Find where the given text appears and provide that cell's center as [x, y] coordinate. 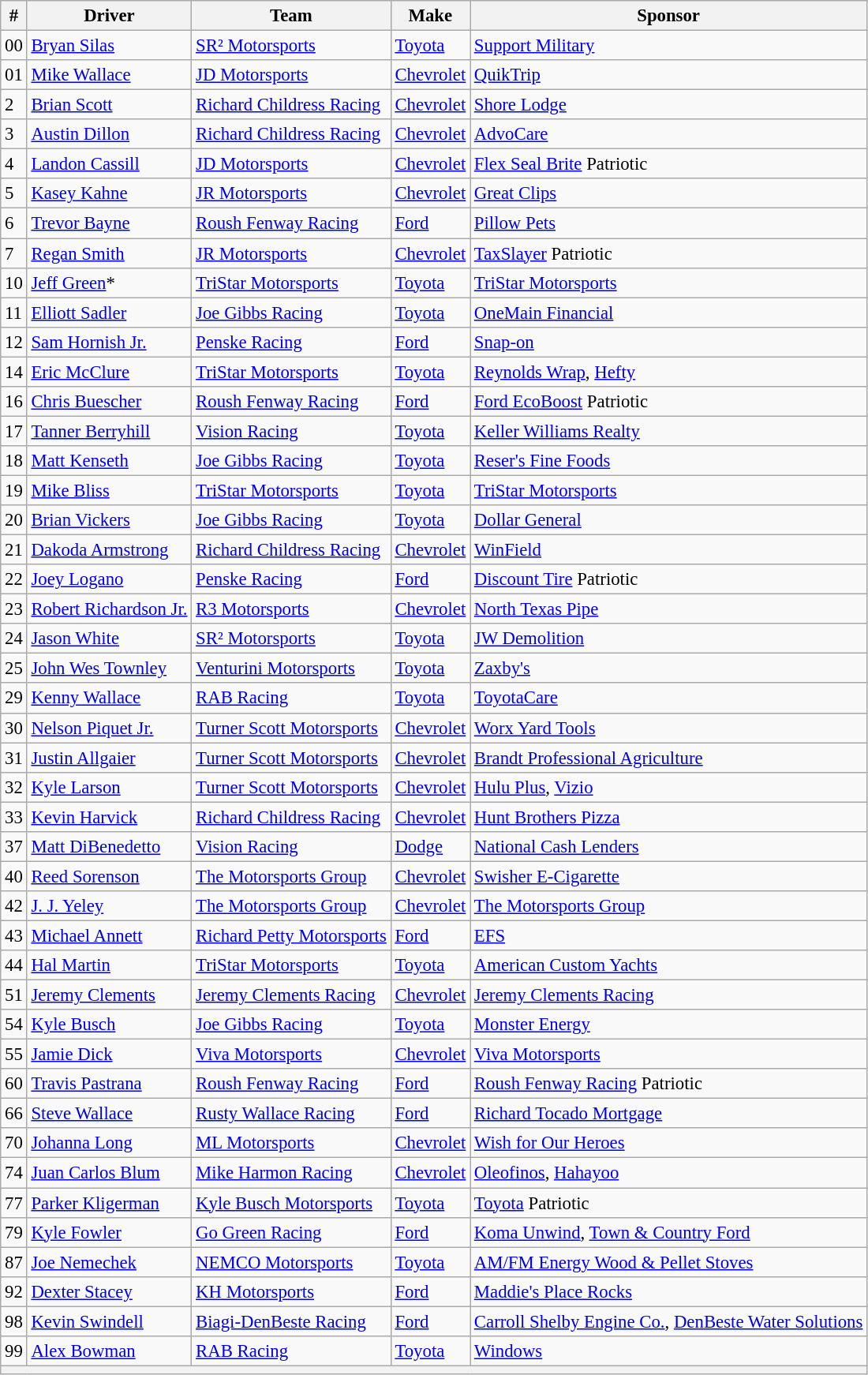
14 [14, 372]
5 [14, 193]
Alex Bowman [109, 1351]
ML Motorsports [291, 1144]
Hulu Plus, Vizio [669, 787]
Jeremy Clements [109, 995]
Worx Yard Tools [669, 728]
Venturini Motorsports [291, 669]
Snap-on [669, 342]
54 [14, 1025]
37 [14, 847]
Jason White [109, 639]
7 [14, 253]
Zaxby's [669, 669]
Oleofinos, Hahayoo [669, 1173]
OneMain Financial [669, 313]
99 [14, 1351]
EFS [669, 935]
Brandt Professional Agriculture [669, 758]
12 [14, 342]
Dakoda Armstrong [109, 550]
Justin Allgaier [109, 758]
R3 Motorsports [291, 609]
Reser's Fine Foods [669, 461]
18 [14, 461]
John Wes Townley [109, 669]
Dollar General [669, 520]
Reynolds Wrap, Hefty [669, 372]
Michael Annett [109, 935]
J. J. Yeley [109, 906]
00 [14, 46]
33 [14, 817]
Great Clips [669, 193]
AdvoCare [669, 134]
Ford EcoBoost Patriotic [669, 402]
Richard Tocado Mortgage [669, 1114]
Richard Petty Motorsports [291, 935]
Koma Unwind, Town & Country Ford [669, 1232]
11 [14, 313]
Kyle Busch [109, 1025]
23 [14, 609]
Tanner Berryhill [109, 431]
Travis Pastrana [109, 1084]
55 [14, 1055]
Austin Dillon [109, 134]
North Texas Pipe [669, 609]
Trevor Bayne [109, 223]
87 [14, 1262]
Flex Seal Brite Patriotic [669, 164]
16 [14, 402]
Robert Richardson Jr. [109, 609]
Brian Scott [109, 105]
70 [14, 1144]
Kyle Busch Motorsports [291, 1203]
Driver [109, 16]
Rusty Wallace Racing [291, 1114]
40 [14, 876]
Johanna Long [109, 1144]
Windows [669, 1351]
Landon Cassill [109, 164]
Jeff Green* [109, 283]
Kevin Swindell [109, 1321]
25 [14, 669]
30 [14, 728]
43 [14, 935]
Kyle Larson [109, 787]
Dexter Stacey [109, 1291]
20 [14, 520]
4 [14, 164]
Regan Smith [109, 253]
98 [14, 1321]
79 [14, 1232]
Steve Wallace [109, 1114]
Nelson Piquet Jr. [109, 728]
74 [14, 1173]
Monster Energy [669, 1025]
Brian Vickers [109, 520]
Juan Carlos Blum [109, 1173]
32 [14, 787]
Kevin Harvick [109, 817]
Eric McClure [109, 372]
QuikTrip [669, 75]
Wish for Our Heroes [669, 1144]
Pillow Pets [669, 223]
Matt DiBenedetto [109, 847]
60 [14, 1084]
77 [14, 1203]
Go Green Racing [291, 1232]
Swisher E-Cigarette [669, 876]
42 [14, 906]
# [14, 16]
National Cash Lenders [669, 847]
AM/FM Energy Wood & Pellet Stoves [669, 1262]
19 [14, 490]
Joey Logano [109, 579]
Dodge [430, 847]
Biagi-DenBeste Racing [291, 1321]
Shore Lodge [669, 105]
Roush Fenway Racing Patriotic [669, 1084]
Support Military [669, 46]
Kasey Kahne [109, 193]
24 [14, 639]
17 [14, 431]
Matt Kenseth [109, 461]
Reed Sorenson [109, 876]
Toyota Patriotic [669, 1203]
Mike Bliss [109, 490]
Elliott Sadler [109, 313]
American Custom Yachts [669, 965]
2 [14, 105]
TaxSlayer Patriotic [669, 253]
92 [14, 1291]
Maddie's Place Rocks [669, 1291]
66 [14, 1114]
22 [14, 579]
Kenny Wallace [109, 699]
3 [14, 134]
WinField [669, 550]
JW Demolition [669, 639]
Hunt Brothers Pizza [669, 817]
31 [14, 758]
Discount Tire Patriotic [669, 579]
6 [14, 223]
Chris Buescher [109, 402]
29 [14, 699]
Joe Nemechek [109, 1262]
Hal Martin [109, 965]
Sam Hornish Jr. [109, 342]
KH Motorsports [291, 1291]
Bryan Silas [109, 46]
51 [14, 995]
10 [14, 283]
01 [14, 75]
Parker Kligerman [109, 1203]
Make [430, 16]
Sponsor [669, 16]
Keller Williams Realty [669, 431]
Mike Wallace [109, 75]
Jamie Dick [109, 1055]
NEMCO Motorsports [291, 1262]
Carroll Shelby Engine Co., DenBeste Water Solutions [669, 1321]
21 [14, 550]
Mike Harmon Racing [291, 1173]
44 [14, 965]
Kyle Fowler [109, 1232]
Team [291, 16]
ToyotaCare [669, 699]
